Provide the (x, y) coordinate of the cell's center where the given text is located.  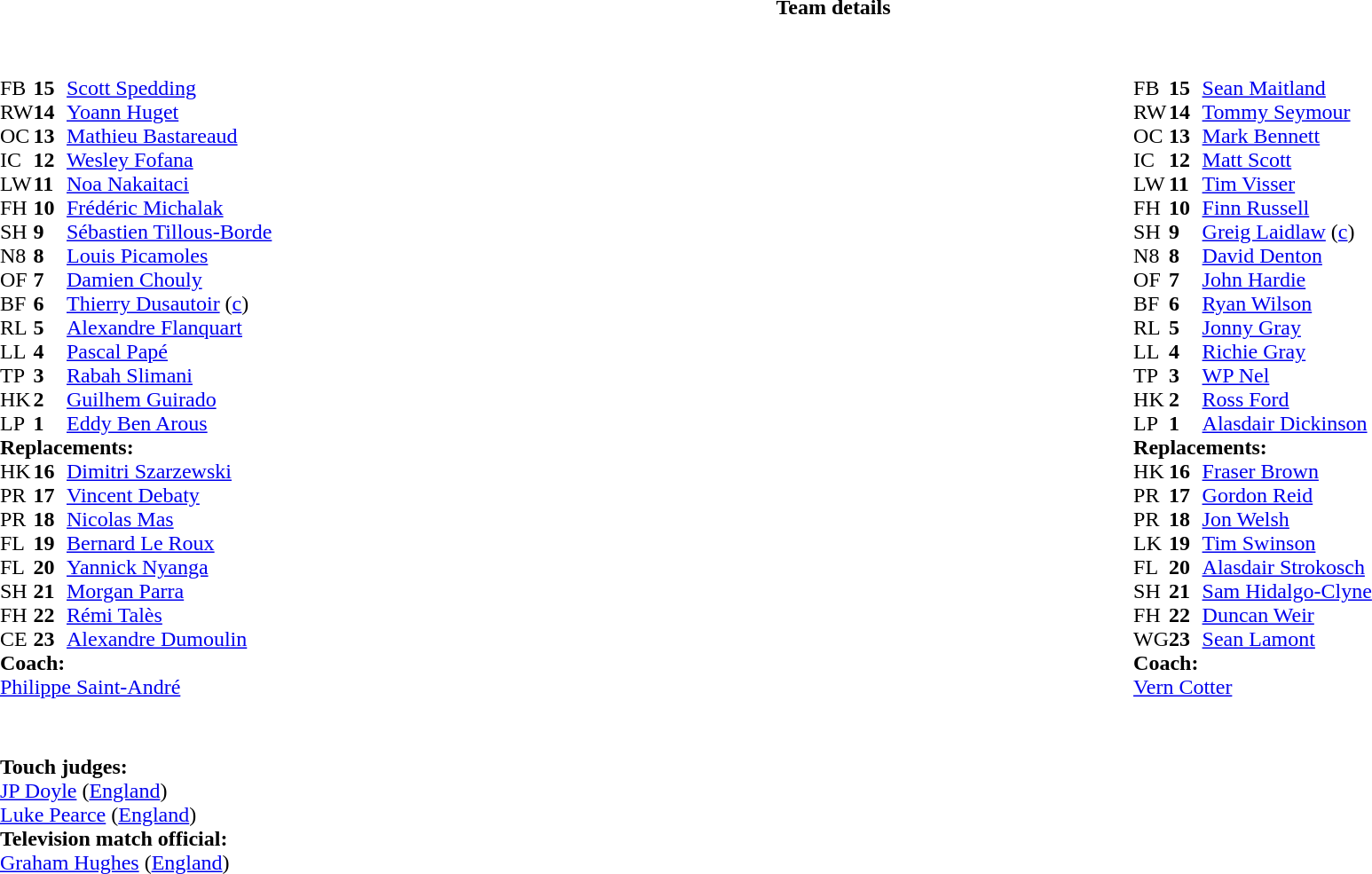
Pascal Papé (169, 351)
Mark Bennett (1287, 137)
CE (17, 639)
Greig Laidlaw (c) (1287, 232)
Yoann Huget (169, 112)
Finn Russell (1287, 208)
Bernard Le Roux (169, 543)
Jonny Gray (1287, 328)
Alasdair Strokosch (1287, 568)
Damien Chouly (169, 280)
Rabah Slimani (169, 376)
Dimitri Szarzewski (169, 472)
LK (1151, 543)
Noa Nakaitaci (169, 185)
Sean Lamont (1287, 639)
Richie Gray (1287, 351)
Jon Welsh (1287, 520)
Rémi Talès (169, 616)
Tim Swinson (1287, 543)
WG (1151, 639)
Wesley Fofana (169, 160)
Fraser Brown (1287, 472)
Ryan Wilson (1287, 303)
Duncan Weir (1287, 616)
WP Nel (1287, 376)
Frédéric Michalak (169, 208)
Gordon Reid (1287, 495)
Tommy Seymour (1287, 112)
Scott Spedding (169, 89)
Alexandre Flanquart (169, 328)
Guilhem Guirado (169, 399)
Louis Picamoles (169, 256)
Alasdair Dickinson (1287, 424)
Vincent Debaty (169, 495)
Yannick Nyanga (169, 568)
Vern Cotter (1253, 687)
Philippe Saint-André (136, 687)
John Hardie (1287, 280)
Sébastien Tillous-Borde (169, 232)
Ross Ford (1287, 399)
Morgan Parra (169, 591)
Eddy Ben Arous (169, 424)
Sam Hidalgo-Clyne (1287, 591)
David Denton (1287, 256)
Nicolas Mas (169, 520)
Thierry Dusautoir (c) (169, 303)
Alexandre Dumoulin (169, 639)
Tim Visser (1287, 185)
Matt Scott (1287, 160)
Sean Maitland (1287, 89)
Mathieu Bastareaud (169, 137)
